Provide the (X, Y) coordinate of the cell's center where the given text is located.  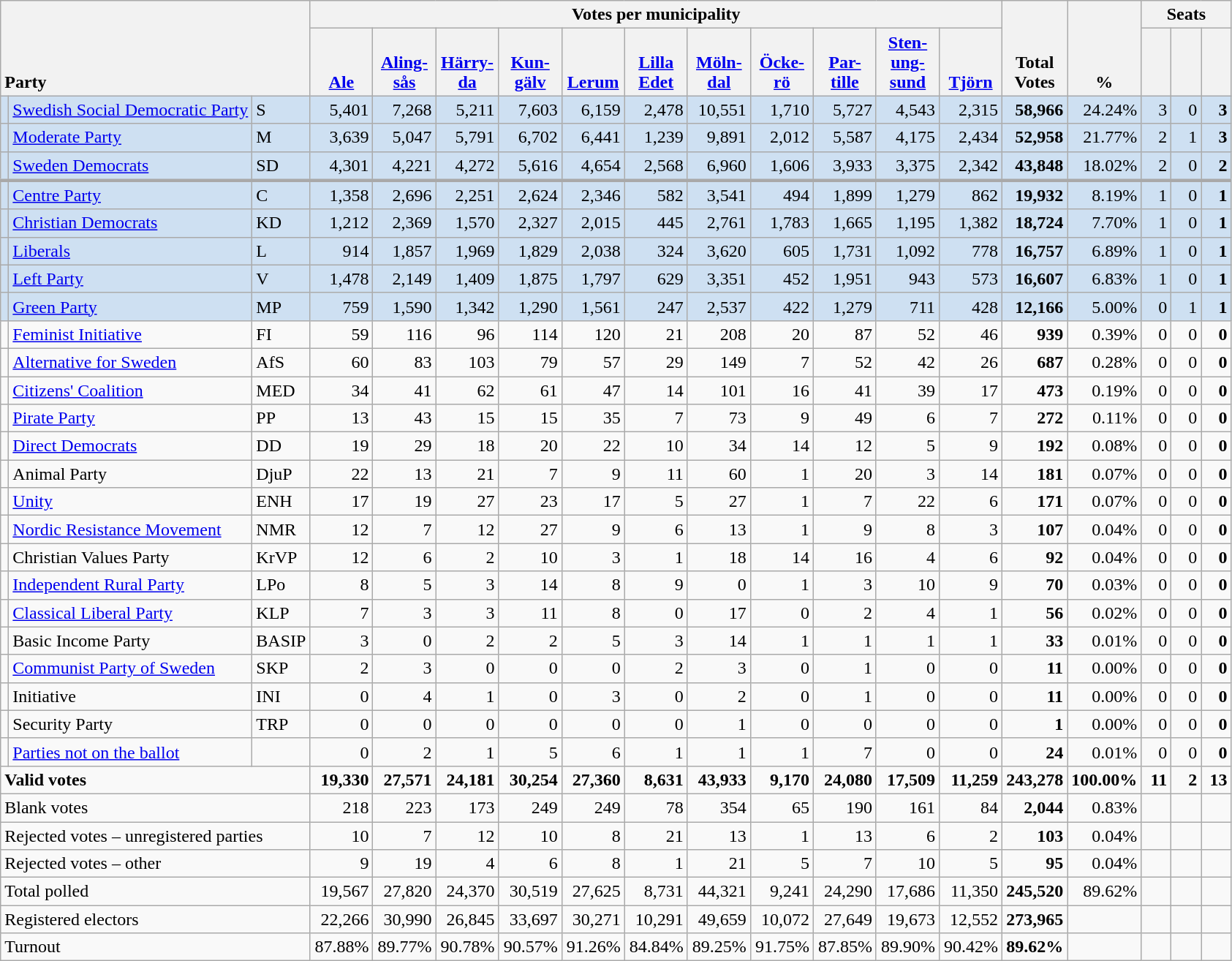
10,291 (656, 919)
70 (1035, 585)
Green Party (130, 306)
6.83% (1104, 279)
1,857 (404, 251)
Citizens' Coalition (130, 390)
1,478 (341, 279)
6,960 (719, 166)
181 (1035, 474)
BASIP (281, 641)
11,350 (971, 892)
AfS (281, 362)
89.77% (404, 947)
58,966 (1035, 110)
2,327 (530, 223)
Communist Party of Sweden (130, 668)
2,012 (782, 137)
6,441 (593, 137)
Basic Income Party (130, 641)
26 (971, 362)
Rejected votes – unregistered parties (155, 836)
Total polled (155, 892)
8,731 (656, 892)
26,845 (467, 919)
2,346 (593, 195)
1,829 (530, 251)
Feminist Initiative (130, 334)
605 (782, 251)
DjuP (281, 474)
30,519 (530, 892)
3,375 (907, 166)
Lilla Edet (656, 62)
7,603 (530, 110)
Security Party (130, 724)
Blank votes (155, 807)
3,620 (719, 251)
MP (281, 306)
687 (1035, 362)
27,820 (404, 892)
Unity (130, 502)
8.19% (1104, 195)
629 (656, 279)
173 (467, 807)
17,509 (907, 780)
6,159 (593, 110)
0.19% (1104, 390)
87 (844, 334)
Tjörn (971, 62)
0.11% (1104, 418)
943 (907, 279)
5,211 (467, 110)
778 (971, 251)
43,933 (719, 780)
SD (281, 166)
Sten- ung- sund (907, 62)
NMR (281, 530)
23 (530, 502)
73 (719, 418)
582 (656, 195)
4,175 (907, 137)
DD (281, 446)
759 (341, 306)
354 (719, 807)
422 (782, 306)
2,761 (719, 223)
Sweden Democrats (130, 166)
1,951 (844, 279)
2,696 (404, 195)
96 (467, 334)
Rejected votes – other (155, 864)
149 (719, 362)
Direct Democrats (130, 446)
83 (404, 362)
SKP (281, 668)
30,271 (593, 919)
573 (971, 279)
24,370 (467, 892)
2,369 (404, 223)
Pirate Party (130, 418)
Par- tille (844, 62)
3,351 (719, 279)
452 (782, 279)
19,673 (907, 919)
1,290 (530, 306)
21.77% (1104, 137)
39 (907, 390)
1,239 (656, 137)
30,990 (404, 919)
Valid votes (155, 780)
4,272 (467, 166)
79 (530, 362)
89.90% (907, 947)
Lerum (593, 62)
4,543 (907, 110)
2,624 (530, 195)
Öcke- rö (782, 62)
0.02% (1104, 613)
2,251 (467, 195)
10,551 (719, 110)
Party (155, 48)
10,072 (782, 919)
22,266 (341, 919)
8,631 (656, 780)
494 (782, 195)
5,616 (530, 166)
Animal Party (130, 474)
3,933 (844, 166)
2,342 (971, 166)
Independent Rural Party (130, 585)
473 (1035, 390)
% (1104, 48)
0.83% (1104, 807)
Alternative for Sweden (130, 362)
5,587 (844, 137)
56 (1035, 613)
0.03% (1104, 585)
61 (530, 390)
6.89% (1104, 251)
Möln- dal (719, 62)
428 (971, 306)
862 (971, 195)
Classical Liberal Party (130, 613)
46 (971, 334)
Parties not on the ballot (130, 752)
11,259 (971, 780)
KD (281, 223)
INI (281, 696)
2,478 (656, 110)
PP (281, 418)
Registered electors (155, 919)
19,330 (341, 780)
120 (593, 334)
87.85% (844, 947)
MED (281, 390)
33,697 (530, 919)
42 (907, 362)
3,639 (341, 137)
1,899 (844, 195)
5,047 (404, 137)
Centre Party (130, 195)
5,401 (341, 110)
TRP (281, 724)
101 (719, 390)
84.84% (656, 947)
272 (1035, 418)
1,409 (467, 279)
FI (281, 334)
Moderate Party (130, 137)
49 (844, 418)
2,038 (593, 251)
2,434 (971, 137)
324 (656, 251)
87.88% (341, 947)
47 (593, 390)
90.57% (530, 947)
95 (1035, 864)
3,541 (719, 195)
59 (341, 334)
2,044 (1035, 807)
1,783 (782, 223)
27,649 (844, 919)
C (281, 195)
1,195 (907, 223)
16,757 (1035, 251)
91.75% (782, 947)
84 (971, 807)
19,567 (341, 892)
4,221 (404, 166)
Nordic Resistance Movement (130, 530)
L (281, 251)
1,382 (971, 223)
65 (782, 807)
27,360 (593, 780)
100.00% (1104, 780)
24,181 (467, 780)
1,358 (341, 195)
107 (1035, 530)
0.39% (1104, 334)
1,570 (467, 223)
92 (1035, 557)
114 (530, 334)
1,875 (530, 279)
171 (1035, 502)
1,969 (467, 251)
78 (656, 807)
247 (656, 306)
445 (656, 223)
Seats (1186, 15)
5,791 (467, 137)
7,268 (404, 110)
Left Party (130, 279)
2,315 (971, 110)
16,607 (1035, 279)
35 (593, 418)
62 (467, 390)
939 (1035, 334)
24,290 (844, 892)
208 (719, 334)
1,342 (467, 306)
2,015 (593, 223)
0.28% (1104, 362)
89.25% (719, 947)
218 (341, 807)
Ale (341, 62)
273,965 (1035, 919)
57 (593, 362)
6,702 (530, 137)
Aling- sås (404, 62)
Christian Values Party (130, 557)
27,571 (404, 780)
Turnout (155, 947)
S (281, 110)
1,710 (782, 110)
19,932 (1035, 195)
0.08% (1104, 446)
1,665 (844, 223)
711 (907, 306)
12,166 (1035, 306)
M (281, 137)
V (281, 279)
27,625 (593, 892)
Votes per municipality (657, 15)
5.00% (1104, 306)
243,278 (1035, 780)
161 (907, 807)
17,686 (907, 892)
1,092 (907, 251)
Initiative (130, 696)
Christian Democrats (130, 223)
1,561 (593, 306)
Härry- da (467, 62)
1,212 (341, 223)
9,891 (719, 137)
49,659 (719, 919)
44,321 (719, 892)
24,080 (844, 780)
7.70% (1104, 223)
5,727 (844, 110)
116 (404, 334)
43 (404, 418)
Kun- gälv (530, 62)
914 (341, 251)
190 (844, 807)
2,537 (719, 306)
33 (1035, 641)
4,301 (341, 166)
30,254 (530, 780)
43,848 (1035, 166)
ENH (281, 502)
91.26% (593, 947)
Swedish Social Democratic Party (130, 110)
1,606 (782, 166)
245,520 (1035, 892)
1,590 (404, 306)
192 (1035, 446)
2,149 (404, 279)
18,724 (1035, 223)
KLP (281, 613)
1,797 (593, 279)
Liberals (130, 251)
18.02% (1104, 166)
4,654 (593, 166)
24 (1035, 752)
9,170 (782, 780)
90.78% (467, 947)
LPo (281, 585)
90.42% (971, 947)
52,958 (1035, 137)
1,731 (844, 251)
9,241 (782, 892)
2,568 (656, 166)
KrVP (281, 557)
223 (404, 807)
24.24% (1104, 110)
Total Votes (1035, 48)
12,552 (971, 919)
